Identify which cell holds the provided text, then report its [x, y] central coordinate. 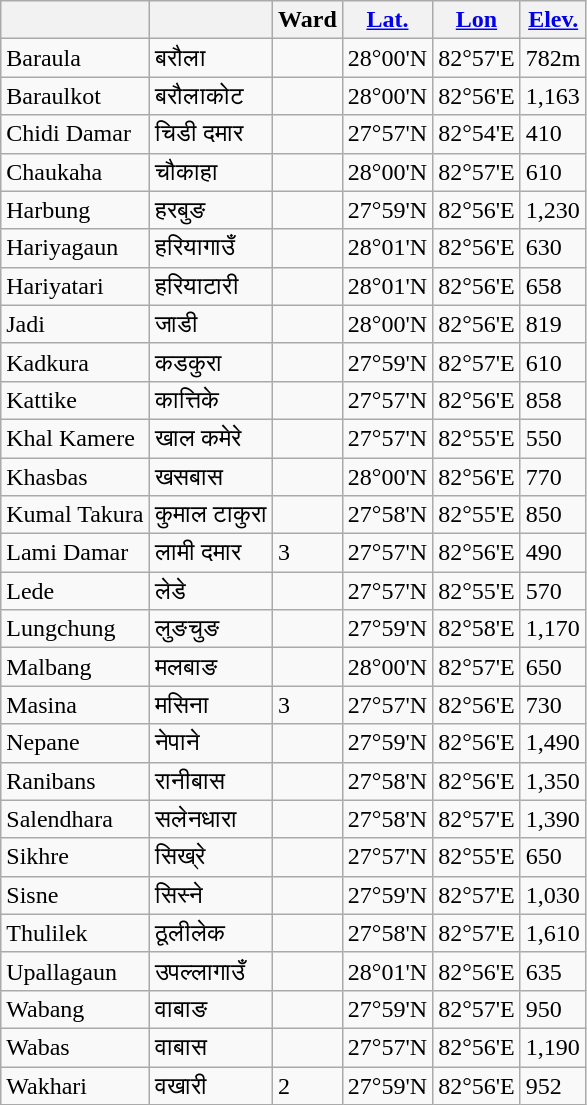
658 [553, 286]
जाडी [211, 324]
Nepane [75, 743]
Ward [308, 20]
कुमाल टाकुरा [211, 515]
82°54'E [477, 134]
Masina [75, 705]
Baraulkot [75, 96]
1,030 [553, 895]
बरौला [211, 58]
लेडे [211, 591]
चौकाहा [211, 172]
730 [553, 705]
850 [553, 515]
858 [553, 400]
Lon [477, 20]
Hariyatari [75, 286]
490 [553, 553]
Salendhara [75, 819]
1,190 [553, 1047]
लुङचुङ [211, 629]
950 [553, 1009]
कात्तिके [211, 400]
Sisne [75, 895]
मसिना [211, 705]
वाबास [211, 1047]
1,230 [553, 210]
Harbung [75, 210]
550 [553, 438]
हरबुङ [211, 210]
Hariyagaun [75, 248]
Wakhari [75, 1085]
Ranibans [75, 781]
Lede [75, 591]
Chidi Damar [75, 134]
वाबाङ [211, 1009]
2 [308, 1085]
Thulilek [75, 933]
Kumal Takura [75, 515]
कडकुरा [211, 362]
हरियागाउँ [211, 248]
Wabang [75, 1009]
630 [553, 248]
उपल्लागाउँ [211, 971]
Khal Kamere [75, 438]
Wabas [75, 1047]
570 [553, 591]
1,170 [553, 629]
Elev. [553, 20]
वखारी [211, 1085]
Lami Damar [75, 553]
खाल कमेरे [211, 438]
खसबास [211, 477]
Jadi [75, 324]
सलेनधारा [211, 819]
952 [553, 1085]
1,610 [553, 933]
Kadkura [75, 362]
819 [553, 324]
1,390 [553, 819]
770 [553, 477]
1,490 [553, 743]
ठूलीलेक [211, 933]
Sikhre [75, 857]
Malbang [75, 667]
Khasbas [75, 477]
मलबाङ [211, 667]
रानीबास [211, 781]
Kattike [75, 400]
410 [553, 134]
नेपाने [211, 743]
82°58'E [477, 629]
Chaukaha [75, 172]
Baraula [75, 58]
लामी दमार [211, 553]
चिडी दमार [211, 134]
हरियाटारी [211, 286]
Lat. [387, 20]
1,163 [553, 96]
सिस्ने [211, 895]
782m [553, 58]
Upallagaun [75, 971]
1,350 [553, 781]
Lungchung [75, 629]
बरौलाकोट [211, 96]
635 [553, 971]
सिख्रे [211, 857]
